Extract the [x, y] coordinate from the center of the cell holding the provided text.  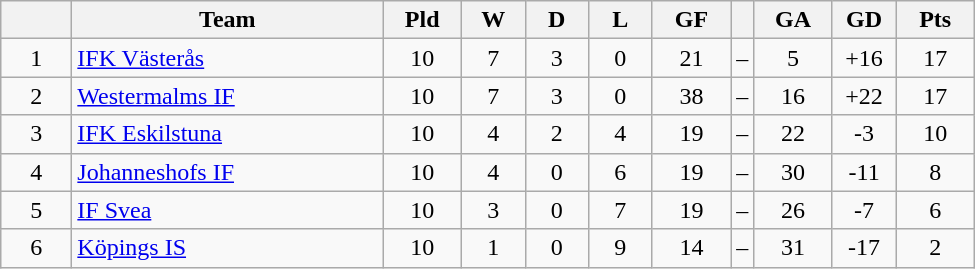
38 [692, 96]
IF Svea [228, 210]
Team [228, 20]
21 [692, 58]
D [557, 20]
+16 [864, 58]
9 [621, 248]
-11 [864, 172]
14 [692, 248]
L [621, 20]
26 [794, 210]
Johanneshofs IF [228, 172]
16 [794, 96]
Pts [936, 20]
Westermalms IF [228, 96]
8 [936, 172]
GA [794, 20]
W [493, 20]
IFK Västerås [228, 58]
31 [794, 248]
Köpings IS [228, 248]
GF [692, 20]
22 [794, 134]
IFK Eskilstuna [228, 134]
30 [794, 172]
+22 [864, 96]
-7 [864, 210]
-17 [864, 248]
GD [864, 20]
Pld [422, 20]
-3 [864, 134]
